Scan for the cell matching the given text and deliver its [x, y] coordinate at center. 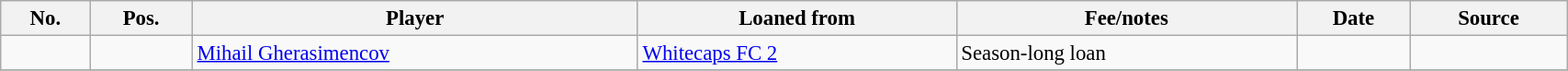
No. [46, 18]
Date [1354, 18]
Loaned from [797, 18]
Fee/notes [1126, 18]
Source [1488, 18]
Mihail Gherasimencov [415, 53]
Season-long loan [1126, 53]
Player [415, 18]
Pos. [141, 18]
Whitecaps FC 2 [797, 53]
